Capture the cell that displays the provided text and extract its (X, Y) central coordinate. 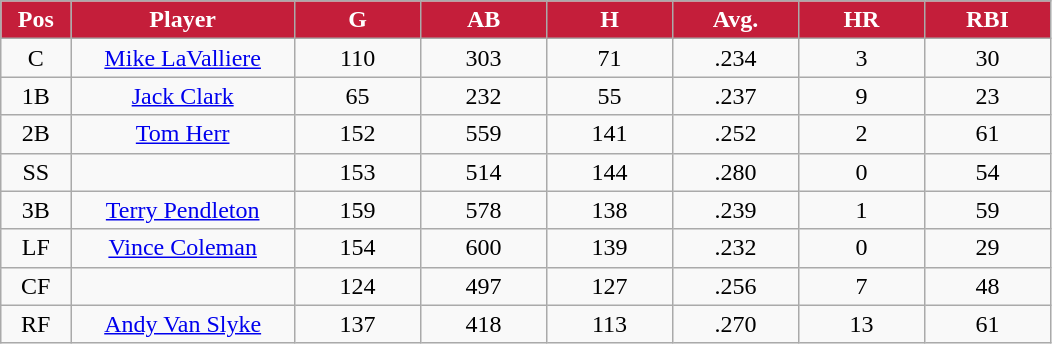
9 (861, 96)
.234 (735, 58)
1B (36, 96)
159 (358, 210)
303 (484, 58)
3B (36, 210)
.232 (735, 248)
154 (358, 248)
.239 (735, 210)
7 (861, 286)
559 (484, 134)
152 (358, 134)
30 (987, 58)
48 (987, 286)
65 (358, 96)
124 (358, 286)
Terry Pendleton (183, 210)
Tom Herr (183, 134)
Player (183, 20)
600 (484, 248)
RBI (987, 20)
55 (610, 96)
Avg. (735, 20)
H (610, 20)
C (36, 58)
71 (610, 58)
144 (610, 172)
2B (36, 134)
23 (987, 96)
Andy Van Slyke (183, 324)
Pos (36, 20)
54 (987, 172)
418 (484, 324)
13 (861, 324)
AB (484, 20)
59 (987, 210)
138 (610, 210)
141 (610, 134)
137 (358, 324)
Jack Clark (183, 96)
1 (861, 210)
139 (610, 248)
SS (36, 172)
153 (358, 172)
LF (36, 248)
127 (610, 286)
2 (861, 134)
Mike LaValliere (183, 58)
.252 (735, 134)
578 (484, 210)
.237 (735, 96)
497 (484, 286)
232 (484, 96)
514 (484, 172)
29 (987, 248)
.280 (735, 172)
3 (861, 58)
110 (358, 58)
.256 (735, 286)
.270 (735, 324)
113 (610, 324)
G (358, 20)
CF (36, 286)
Vince Coleman (183, 248)
RF (36, 324)
HR (861, 20)
